Find where the given text appears and provide that cell's center as [x, y] coordinate. 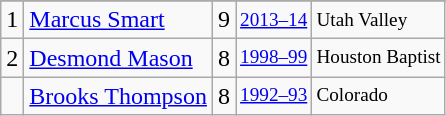
Houston Baptist [378, 58]
Brooks Thompson [118, 96]
1992–93 [274, 96]
Marcus Smart [118, 20]
Colorado [378, 96]
Desmond Mason [118, 58]
2013–14 [274, 20]
9 [224, 20]
2 [12, 58]
1998–99 [274, 58]
Utah Valley [378, 20]
1 [12, 20]
